Detect which cell encompasses the target text, then output its (x, y) center coordinate. 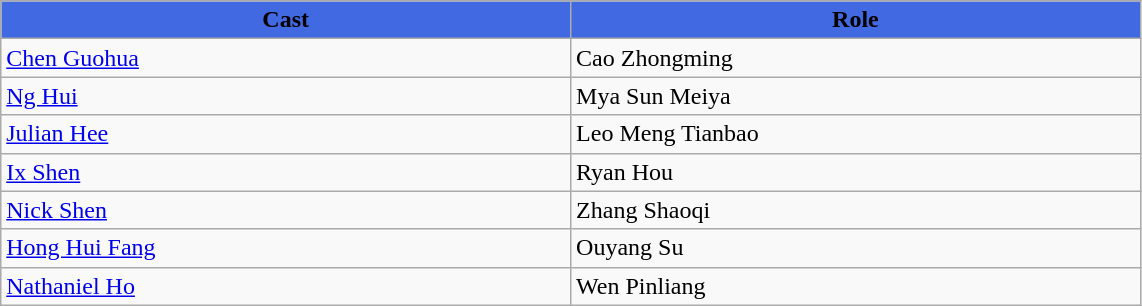
Wen Pinliang (856, 286)
Julian Hee (286, 134)
Hong Hui Fang (286, 248)
Mya Sun Meiya (856, 96)
Role (856, 20)
Chen Guohua (286, 58)
Ouyang Su (856, 248)
Cast (286, 20)
Ng Hui (286, 96)
Cao Zhongming (856, 58)
Leo Meng Tianbao (856, 134)
Nathaniel Ho (286, 286)
Ryan Hou (856, 172)
Nick Shen (286, 210)
Ix Shen (286, 172)
Zhang Shaoqi (856, 210)
